Detect which cell encompasses the target text, then output its [x, y] center coordinate. 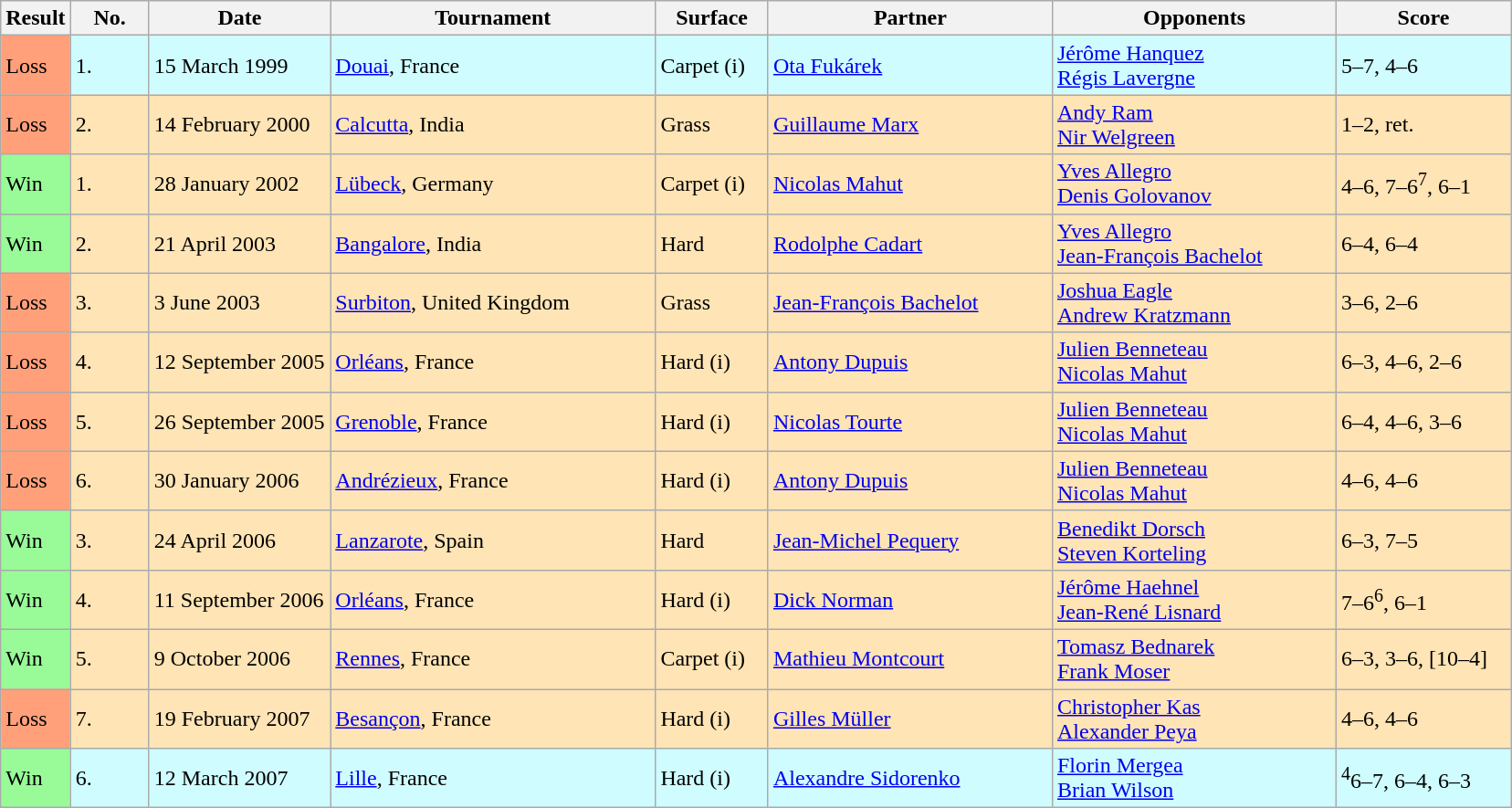
19 February 2007 [239, 718]
5–7, 4–6 [1424, 66]
Yves Allegro Denis Golovanov [1194, 184]
Surface [712, 18]
24 April 2006 [239, 540]
Lanzarote, Spain [493, 540]
14 February 2000 [239, 124]
Date [239, 18]
Bangalore, India [493, 243]
Jean-François Bachelot [909, 303]
Lille, France [493, 778]
3 June 2003 [239, 303]
Rennes, France [493, 659]
Gilles Müller [909, 718]
46–7, 6–4, 6–3 [1424, 778]
6–3, 4–6, 2–6 [1424, 362]
Besançon, France [493, 718]
Jérôme Haehnel Jean-René Lisnard [1194, 599]
6–3, 3–6, [10–4] [1424, 659]
12 September 2005 [239, 362]
11 September 2006 [239, 599]
Tournament [493, 18]
4–6, 7–67, 6–1 [1424, 184]
Jérôme Hanquez Régis Lavergne [1194, 66]
Guillaume Marx [909, 124]
Tomasz Bednarek Frank Moser [1194, 659]
6–4, 4–6, 3–6 [1424, 422]
15 March 1999 [239, 66]
Nicolas Mahut [909, 184]
Nicolas Tourte [909, 422]
28 January 2002 [239, 184]
Douai, France [493, 66]
Mathieu Montcourt [909, 659]
No. [110, 18]
Christopher Kas Alexander Peya [1194, 718]
Score [1424, 18]
Grenoble, France [493, 422]
26 September 2005 [239, 422]
Benedikt Dorsch Steven Korteling [1194, 540]
6–4, 6–4 [1424, 243]
Opponents [1194, 18]
30 January 2006 [239, 480]
7–66, 6–1 [1424, 599]
Result [36, 18]
1–2, ret. [1424, 124]
9 October 2006 [239, 659]
Calcutta, India [493, 124]
Florin Mergea Brian Wilson [1194, 778]
Jean-Michel Pequery [909, 540]
Yves Allegro Jean-François Bachelot [1194, 243]
Lübeck, Germany [493, 184]
Rodolphe Cadart [909, 243]
Surbiton, United Kingdom [493, 303]
12 March 2007 [239, 778]
6–3, 7–5 [1424, 540]
Dick Norman [909, 599]
Ota Fukárek [909, 66]
Alexandre Sidorenko [909, 778]
Partner [909, 18]
Andrézieux, France [493, 480]
3–6, 2–6 [1424, 303]
Joshua Eagle Andrew Kratzmann [1194, 303]
7. [110, 718]
21 April 2003 [239, 243]
Andy Ram Nir Welgreen [1194, 124]
